Scan for the cell matching the given text and deliver its [X, Y] coordinate at center. 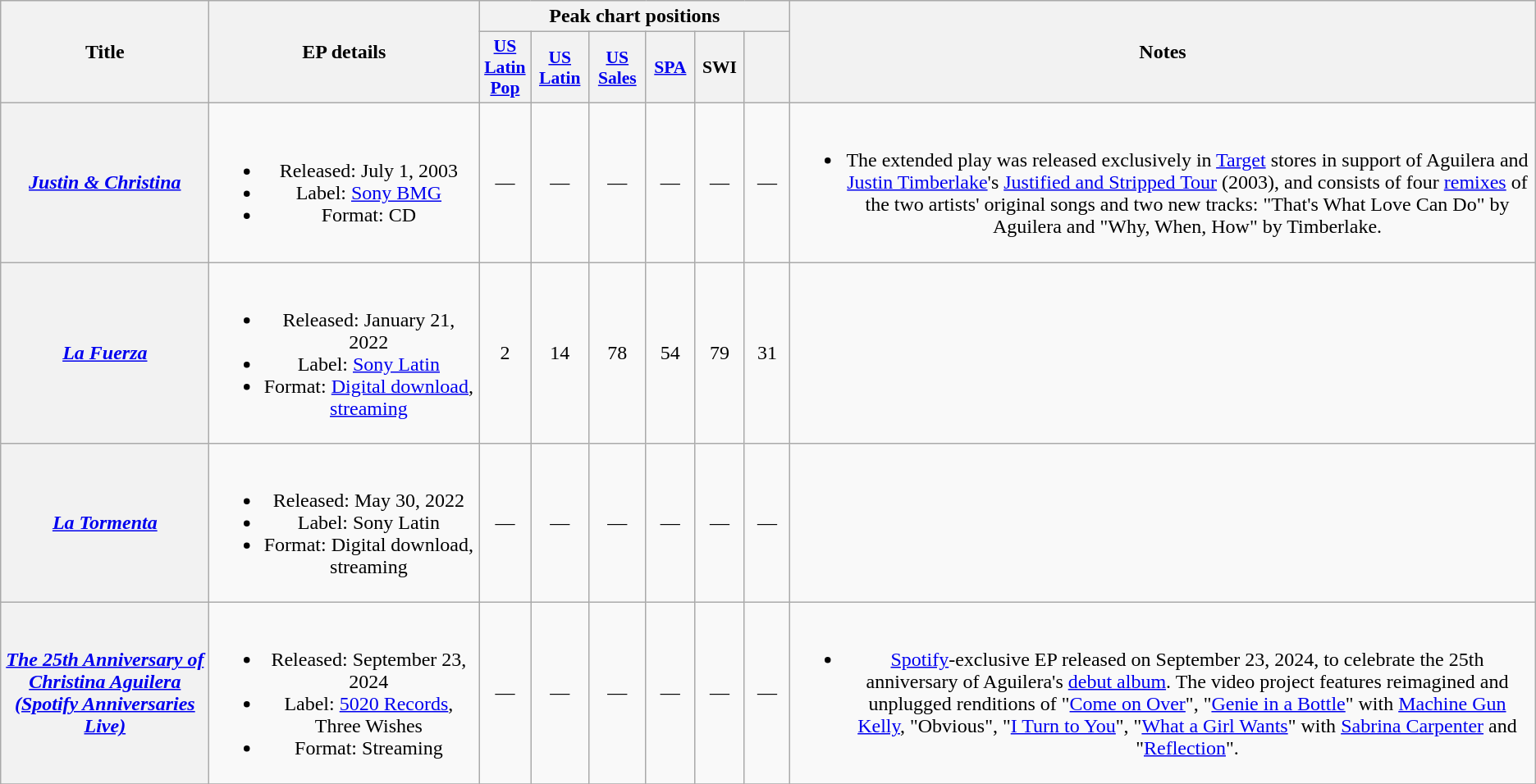
79 [720, 353]
Released: July 1, 2003 Label: Sony BMGFormat: CD [345, 182]
2 [505, 353]
14 [560, 353]
USLatin Pop [505, 67]
54 [670, 353]
EP details [345, 52]
The 25th Anniversary of Christina Aguilera (Spotify Anniversaries Live) [105, 694]
Released: January 21, 2022Label: Sony LatinFormat: Digital download, streaming [345, 353]
Title [105, 52]
La Fuerza [105, 353]
USLatin [560, 67]
Notes [1163, 52]
SPA [670, 67]
La Tormenta [105, 523]
Justin & Christina [105, 182]
Peak chart positions [635, 16]
78 [618, 353]
SWI [720, 67]
Released: May 30, 2022Label: Sony LatinFormat: Digital download, streaming [345, 523]
Released: September 23, 2024Label: 5020 Records, Three WishesFormat: Streaming [345, 694]
USSales [618, 67]
31 [766, 353]
